Find where the given text appears and provide that cell's center as [X, Y] coordinate. 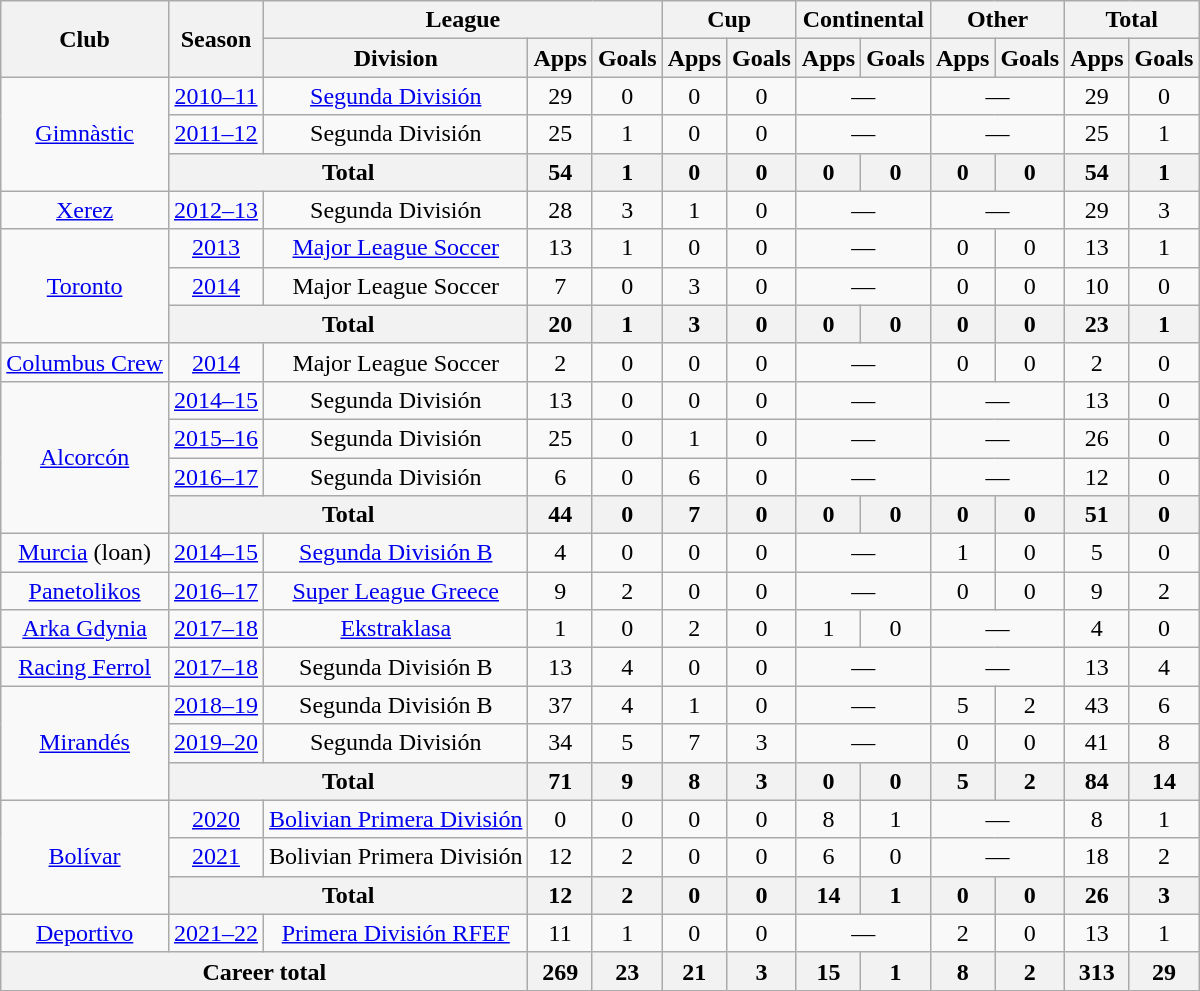
Toronto [85, 286]
2015–16 [216, 438]
269 [560, 971]
Deportivo [85, 933]
34 [560, 743]
71 [560, 781]
51 [1097, 515]
Murcia (loan) [85, 553]
Super League Greece [396, 591]
Alcorcón [85, 457]
Season [216, 39]
Racing Ferrol [85, 667]
18 [1097, 857]
Xerez [85, 210]
2013 [216, 248]
37 [560, 705]
Continental [863, 20]
2011–12 [216, 134]
313 [1097, 971]
League [464, 20]
Other [997, 20]
10 [1097, 286]
11 [560, 933]
21 [694, 971]
44 [560, 515]
2021–22 [216, 933]
Cup [729, 20]
Ekstraklasa [396, 629]
Division [396, 58]
2019–20 [216, 743]
43 [1097, 705]
Primera División RFEF [396, 933]
2021 [216, 857]
Mirandés [85, 743]
2018–19 [216, 705]
Club [85, 39]
Career total [264, 971]
Gimnàstic [85, 134]
2012–13 [216, 210]
Columbus Crew [85, 362]
Panetolikos [85, 591]
20 [560, 324]
2010–11 [216, 96]
15 [828, 971]
Bolívar [85, 857]
28 [560, 210]
41 [1097, 743]
2020 [216, 819]
84 [1097, 781]
Arka Gdynia [85, 629]
